For the text-containing cell, return its midpoint in [x, y] coordinate format. 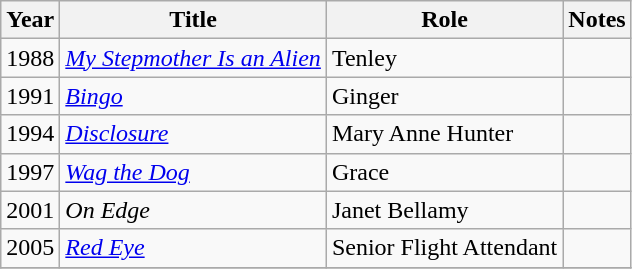
Tenley [444, 58]
1994 [30, 134]
1988 [30, 58]
Role [444, 20]
Bingo [194, 96]
My Stepmother Is an Alien [194, 58]
2001 [30, 210]
Disclosure [194, 134]
1997 [30, 172]
Ginger [444, 96]
Red Eye [194, 248]
Senior Flight Attendant [444, 248]
2005 [30, 248]
Wag the Dog [194, 172]
1991 [30, 96]
Janet Bellamy [444, 210]
Notes [597, 20]
Mary Anne Hunter [444, 134]
Title [194, 20]
Year [30, 20]
Grace [444, 172]
On Edge [194, 210]
